Extract the [x, y] coordinate from the center of the cell holding the provided text.  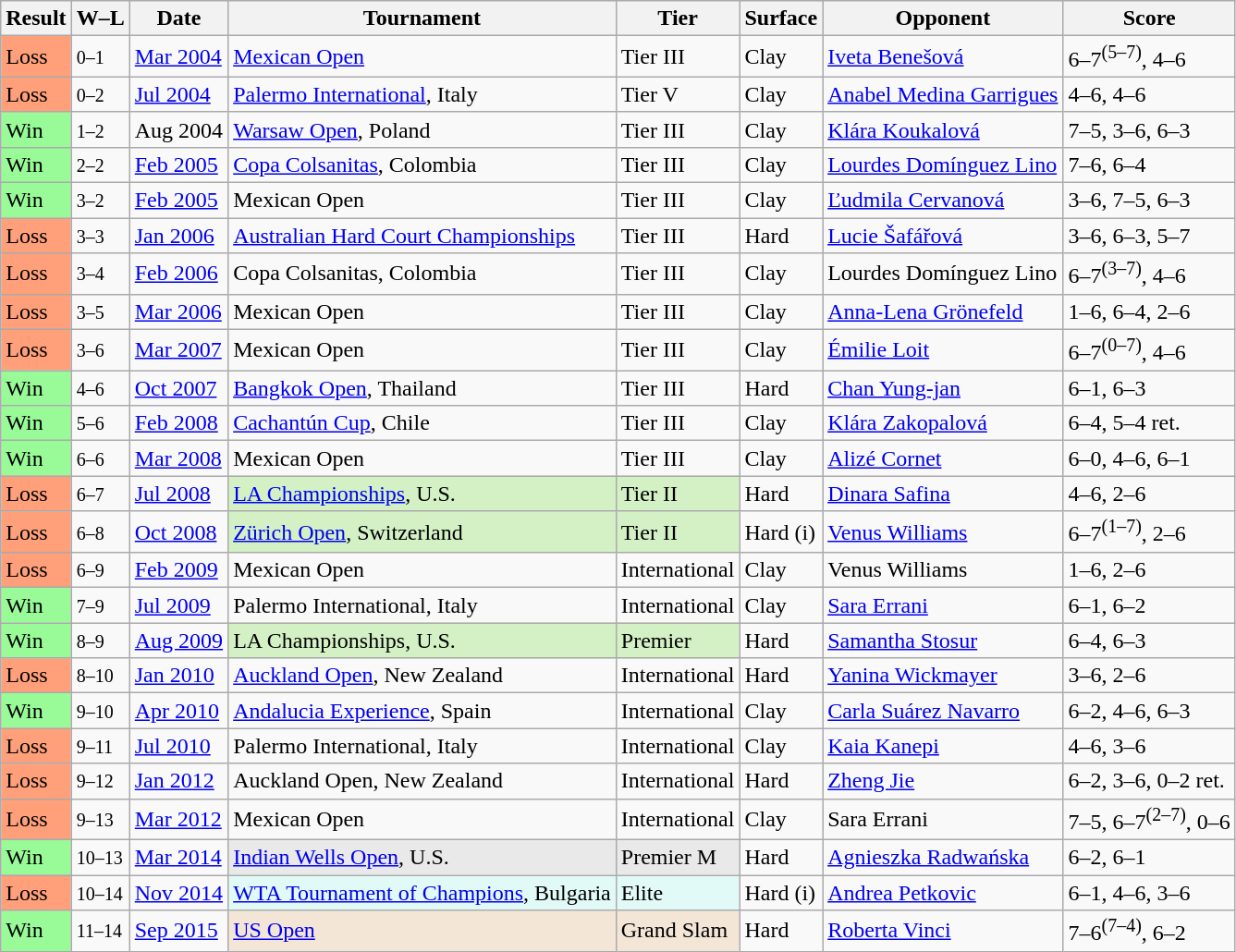
10–13 [100, 858]
1–6, 6–4, 2–6 [1149, 311]
9–10 [100, 711]
Samantha Stosur [943, 641]
Premier [678, 641]
Opponent [943, 18]
3–6, 6–3, 5–7 [1149, 236]
6–4, 5–4 ret. [1149, 423]
6–7 [100, 494]
Nov 2014 [178, 893]
Oct 2007 [178, 388]
Carla Suárez Navarro [943, 711]
8–10 [100, 676]
Apr 2010 [178, 711]
Lucie Šafářová [943, 236]
Australian Hard Court Championships [422, 236]
Klára Zakopalová [943, 423]
Jan 2006 [178, 236]
Result [36, 18]
Tournament [422, 18]
4–6, 3–6 [1149, 746]
Alizé Cornet [943, 458]
Anabel Medina Garrigues [943, 94]
Agnieszka Radwańska [943, 858]
4–6 [100, 388]
3–2 [100, 201]
Tier V [678, 94]
Jul 2010 [178, 746]
Ľudmila Cervanová [943, 201]
Mar 2006 [178, 311]
3–5 [100, 311]
Mar 2008 [178, 458]
Tier [678, 18]
Zheng Jie [943, 781]
11–14 [100, 932]
Score [1149, 18]
Jul 2009 [178, 605]
Warsaw Open, Poland [422, 129]
7–6, 6–4 [1149, 165]
Jul 2008 [178, 494]
Chan Yung-jan [943, 388]
Date [178, 18]
6–7(3–7), 4–6 [1149, 274]
Sep 2015 [178, 932]
7–9 [100, 605]
Jul 2004 [178, 94]
9–12 [100, 781]
Andalucia Experience, Spain [422, 711]
6–7(1–7), 2–6 [1149, 532]
Mar 2004 [178, 57]
3–6, 2–6 [1149, 676]
6–2, 3–6, 0–2 ret. [1149, 781]
Jan 2010 [178, 676]
2–2 [100, 165]
Roberta Vinci [943, 932]
1–2 [100, 129]
W–L [100, 18]
Yanina Wickmayer [943, 676]
6–2, 6–1 [1149, 858]
6–8 [100, 532]
1–6, 2–6 [1149, 570]
6–4, 6–3 [1149, 641]
Premier M [678, 858]
8–9 [100, 641]
Kaia Kanepi [943, 746]
Indian Wells Open, U.S. [422, 858]
0–2 [100, 94]
Surface [781, 18]
6–9 [100, 570]
3–3 [100, 236]
6–6 [100, 458]
Anna-Lena Grönefeld [943, 311]
Feb 2006 [178, 274]
Dinara Safina [943, 494]
7–6(7–4), 6–2 [1149, 932]
0–1 [100, 57]
9–13 [100, 819]
6–1, 6–2 [1149, 605]
Émilie Loit [943, 349]
10–14 [100, 893]
6–1, 6–3 [1149, 388]
Feb 2008 [178, 423]
6–2, 4–6, 6–3 [1149, 711]
Grand Slam [678, 932]
4–6, 2–6 [1149, 494]
Zürich Open, Switzerland [422, 532]
US Open [422, 932]
Klára Koukalová [943, 129]
Mar 2007 [178, 349]
Cachantún Cup, Chile [422, 423]
Aug 2004 [178, 129]
6–7(0–7), 4–6 [1149, 349]
Andrea Petkovic [943, 893]
5–6 [100, 423]
4–6, 4–6 [1149, 94]
Bangkok Open, Thailand [422, 388]
Jan 2012 [178, 781]
3–6 [100, 349]
Mar 2014 [178, 858]
Feb 2009 [178, 570]
3–4 [100, 274]
6–7(5–7), 4–6 [1149, 57]
9–11 [100, 746]
Oct 2008 [178, 532]
6–0, 4–6, 6–1 [1149, 458]
Mar 2012 [178, 819]
6–1, 4–6, 3–6 [1149, 893]
3–6, 7–5, 6–3 [1149, 201]
Aug 2009 [178, 641]
WTA Tournament of Champions, Bulgaria [422, 893]
Elite [678, 893]
7–5, 6–7(2–7), 0–6 [1149, 819]
Iveta Benešová [943, 57]
7–5, 3–6, 6–3 [1149, 129]
